Output the [x, y] coordinate of the center of the cell containing the given text.  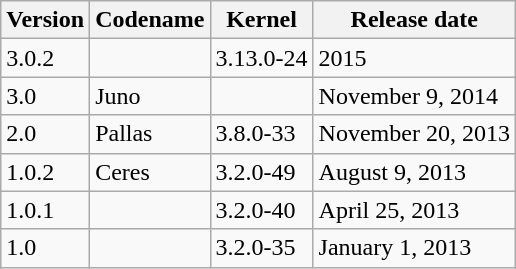
Juno [150, 96]
2015 [414, 58]
Ceres [150, 172]
April 25, 2013 [414, 210]
Kernel [262, 20]
Version [46, 20]
Release date [414, 20]
November 20, 2013 [414, 134]
January 1, 2013 [414, 248]
1.0 [46, 248]
3.0 [46, 96]
3.2.0-35 [262, 248]
3.13.0-24 [262, 58]
3.2.0-40 [262, 210]
November 9, 2014 [414, 96]
August 9, 2013 [414, 172]
2.0 [46, 134]
3.2.0-49 [262, 172]
Codename [150, 20]
1.0.1 [46, 210]
3.0.2 [46, 58]
Pallas [150, 134]
1.0.2 [46, 172]
3.8.0-33 [262, 134]
